Capture the cell that displays the provided text and extract its [x, y] central coordinate. 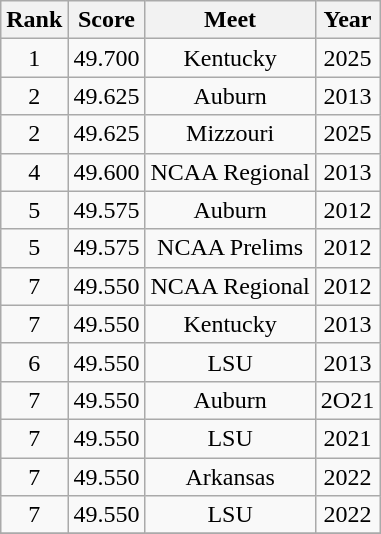
2021 [347, 438]
NCAA Prelims [230, 248]
49.600 [106, 172]
Year [347, 20]
Meet [230, 20]
Rank [34, 20]
6 [34, 362]
Arkansas [230, 477]
49.700 [106, 58]
Score [106, 20]
4 [34, 172]
Mizzouri [230, 134]
2O21 [347, 400]
1 [34, 58]
